Output the (x, y) coordinate of the center of the cell containing the given text.  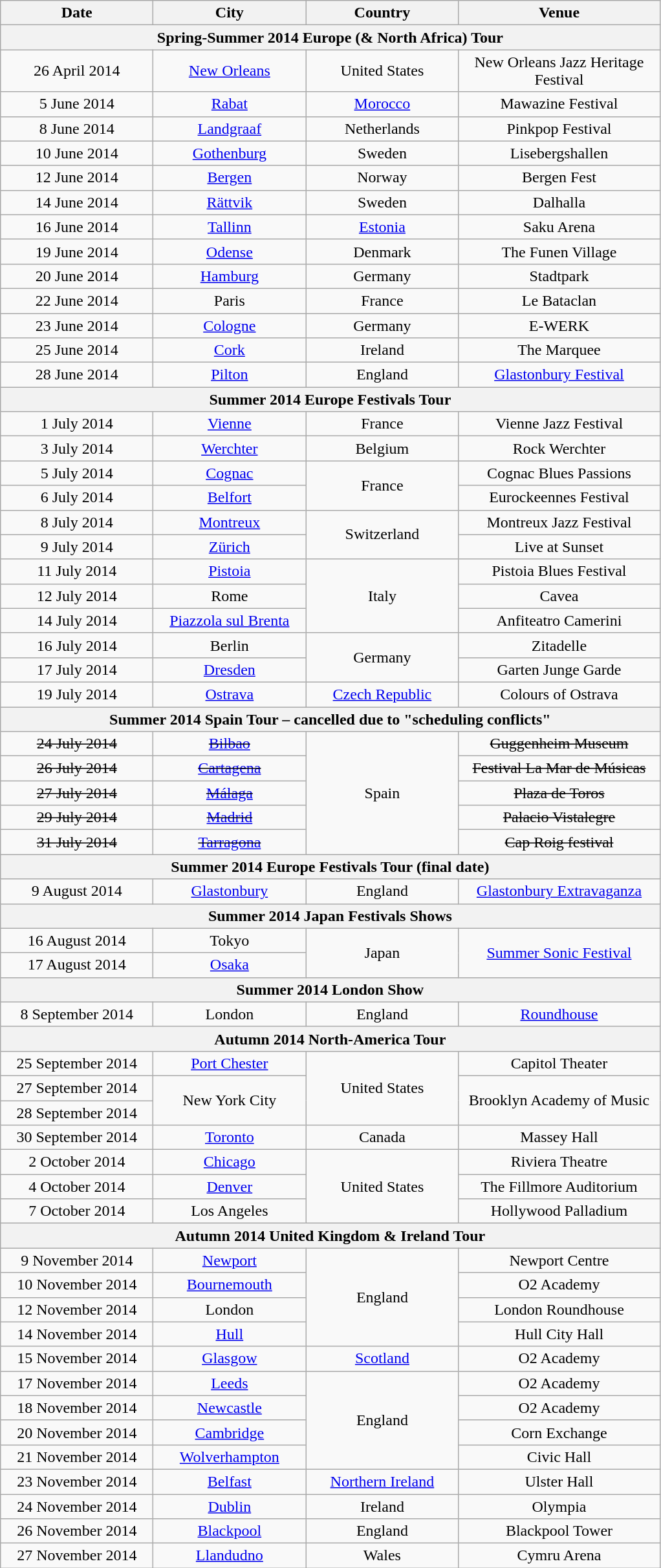
Rock Werchter (559, 449)
Cavea (559, 596)
City (230, 13)
Denver (230, 1187)
30 September 2014 (77, 1138)
Gothenburg (230, 153)
Summer 2014 Spain Tour – cancelled due to "scheduling conflicts" (330, 719)
Zürich (230, 547)
Belfast (230, 1481)
Eurockeennes Festival (559, 498)
Festival La Mar de Músicas (559, 768)
Spring-Summer 2014 Europe (& North Africa) Tour (330, 37)
The Marquee (559, 350)
Blackpool Tower (559, 1531)
Morocco (382, 104)
Hamburg (230, 276)
Massey Hall (559, 1138)
Bergen (230, 178)
Northern Ireland (382, 1481)
Cap Roig festival (559, 842)
Brooklyn Academy of Music (559, 1100)
Pilton (230, 375)
Toronto (230, 1138)
19 July 2014 (77, 694)
14 July 2014 (77, 620)
Odense (230, 251)
Mawazine Festival (559, 104)
Los Angeles (230, 1211)
The Fillmore Auditorium (559, 1187)
Werchter (230, 449)
Cymru Arena (559, 1556)
Autumn 2014 United Kingdom & Ireland Tour (330, 1236)
Guggenheim Museum (559, 744)
Dublin (230, 1507)
Blackpool (230, 1531)
Autumn 2014 North-America Tour (330, 1039)
17 August 2014 (77, 965)
8 July 2014 (77, 522)
27 July 2014 (77, 793)
16 July 2014 (77, 645)
Belgium (382, 449)
15 November 2014 (77, 1359)
Pinkpop Festival (559, 129)
Piazzola sul Brenta (230, 620)
Rome (230, 596)
Newcastle (230, 1408)
Dresden (230, 670)
Civic Hall (559, 1457)
Rättvik (230, 202)
Hull (230, 1334)
Osaka (230, 965)
Cartagena (230, 768)
Newport Centre (559, 1260)
12 June 2014 (77, 178)
21 November 2014 (77, 1457)
Glastonbury Extravaganza (559, 891)
Montreux Jazz Festival (559, 522)
Vienne Jazz Festival (559, 424)
Summer 2014 Europe Festivals Tour (330, 399)
31 July 2014 (77, 842)
Garten Junge Garde (559, 670)
Cognac Blues Passions (559, 473)
E-WERK (559, 325)
Glastonbury (230, 891)
9 July 2014 (77, 547)
16 August 2014 (77, 940)
Hollywood Palladium (559, 1211)
Lisebergshallen (559, 153)
12 November 2014 (77, 1309)
5 July 2014 (77, 473)
27 September 2014 (77, 1088)
Rabat (230, 104)
7 October 2014 (77, 1211)
26 November 2014 (77, 1531)
Llandudno (230, 1556)
Denmark (382, 251)
Port Chester (230, 1063)
Anfiteatro Camerini (559, 620)
Newport (230, 1260)
19 June 2014 (77, 251)
Bergen Fest (559, 178)
29 July 2014 (77, 818)
Glasgow (230, 1359)
8 September 2014 (77, 1014)
Le Bataclan (559, 301)
New Orleans Jazz Heritage Festival (559, 71)
Summer 2014 London Show (330, 990)
17 July 2014 (77, 670)
5 June 2014 (77, 104)
Czech Republic (382, 694)
Cologne (230, 325)
Málaga (230, 793)
2 October 2014 (77, 1162)
28 September 2014 (77, 1112)
Leeds (230, 1383)
14 November 2014 (77, 1334)
27 November 2014 (77, 1556)
24 November 2014 (77, 1507)
Summer Sonic Festival (559, 953)
Colours of Ostrava (559, 694)
Bilbao (230, 744)
Cork (230, 350)
25 September 2014 (77, 1063)
Vienne (230, 424)
17 November 2014 (77, 1383)
Capitol Theater (559, 1063)
Hull City Hall (559, 1334)
Stadtpark (559, 276)
Roundhouse (559, 1014)
Berlin (230, 645)
Olympia (559, 1507)
Wolverhampton (230, 1457)
4 October 2014 (77, 1187)
18 November 2014 (77, 1408)
Canada (382, 1138)
Montreux (230, 522)
Ostrava (230, 694)
10 November 2014 (77, 1285)
22 June 2014 (77, 301)
20 November 2014 (77, 1432)
Dalhalla (559, 202)
Plaza de Toros (559, 793)
Tarragona (230, 842)
Cognac (230, 473)
Madrid (230, 818)
Glastonbury Festival (559, 375)
Norway (382, 178)
The Funen Village (559, 251)
Ulster Hall (559, 1481)
Pistoia (230, 571)
9 November 2014 (77, 1260)
11 July 2014 (77, 571)
Wales (382, 1556)
Live at Sunset (559, 547)
9 August 2014 (77, 891)
Riviera Theatre (559, 1162)
Venue (559, 13)
London Roundhouse (559, 1309)
26 April 2014 (77, 71)
Summer 2014 Europe Festivals Tour (final date) (330, 867)
1 July 2014 (77, 424)
12 July 2014 (77, 596)
3 July 2014 (77, 449)
Bournemouth (230, 1285)
Switzerland (382, 535)
Zitadelle (559, 645)
Date (77, 13)
20 June 2014 (77, 276)
Summer 2014 Japan Festivals Shows (330, 916)
Paris (230, 301)
Netherlands (382, 129)
Chicago (230, 1162)
Tallinn (230, 227)
Italy (382, 596)
New Orleans (230, 71)
Scotland (382, 1359)
23 November 2014 (77, 1481)
New York City (230, 1100)
Cambridge (230, 1432)
Spain (382, 793)
14 June 2014 (77, 202)
8 June 2014 (77, 129)
Belfort (230, 498)
Palacio Vistalegre (559, 818)
16 June 2014 (77, 227)
Estonia (382, 227)
Landgraaf (230, 129)
24 July 2014 (77, 744)
Pistoia Blues Festival (559, 571)
23 June 2014 (77, 325)
26 July 2014 (77, 768)
10 June 2014 (77, 153)
6 July 2014 (77, 498)
Tokyo (230, 940)
28 June 2014 (77, 375)
25 June 2014 (77, 350)
Saku Arena (559, 227)
Country (382, 13)
Japan (382, 953)
Corn Exchange (559, 1432)
